Scan for the cell matching the given text and deliver its [x, y] coordinate at center. 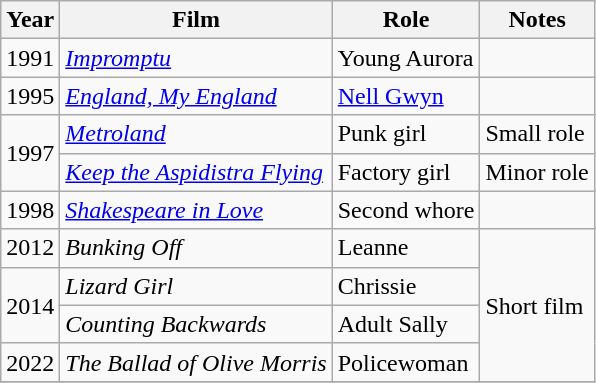
Film [196, 20]
2014 [30, 305]
1995 [30, 96]
Metroland [196, 134]
Nell Gwyn [406, 96]
England, My England [196, 96]
The Ballad of Olive Morris [196, 362]
Shakespeare in Love [196, 210]
Short film [537, 305]
Lizard Girl [196, 286]
Impromptu [196, 58]
Young Aurora [406, 58]
Small role [537, 134]
Notes [537, 20]
Leanne [406, 248]
1998 [30, 210]
Factory girl [406, 172]
Second whore [406, 210]
1997 [30, 153]
Minor role [537, 172]
Adult Sally [406, 324]
2022 [30, 362]
Policewoman [406, 362]
Bunking Off [196, 248]
2012 [30, 248]
Chrissie [406, 286]
Role [406, 20]
Punk girl [406, 134]
Year [30, 20]
1991 [30, 58]
Counting Backwards [196, 324]
Keep the Aspidistra Flying [196, 172]
